Locate the cell with the specified text and output its (X, Y) center coordinate. 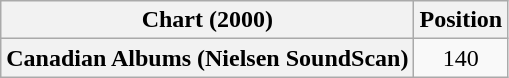
140 (461, 58)
Canadian Albums (Nielsen SoundScan) (208, 58)
Position (461, 20)
Chart (2000) (208, 20)
